Return (X, Y) of the center of cell containing provided text 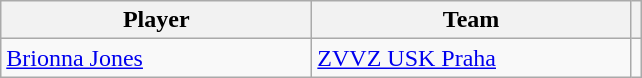
ZVVZ USK Praha (472, 58)
Brionna Jones (156, 58)
Player (156, 20)
Team (472, 20)
